Locate the cell with the specified text and output its [X, Y] center coordinate. 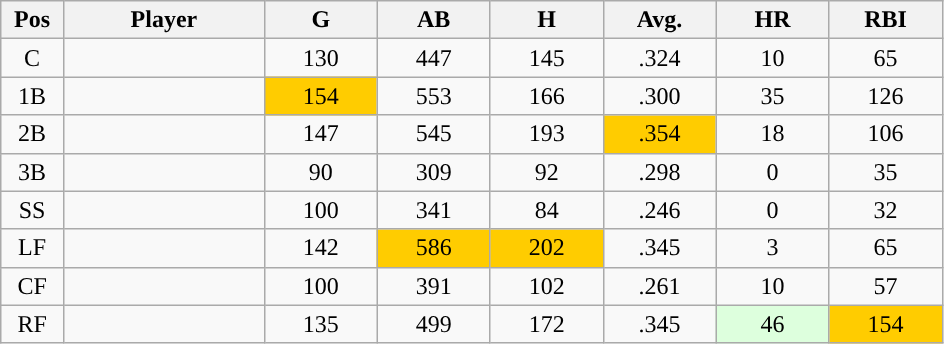
3 [772, 248]
SS [32, 210]
CF [32, 286]
RBI [886, 20]
1B [32, 96]
H [546, 20]
309 [434, 172]
545 [434, 134]
145 [546, 58]
202 [546, 248]
46 [772, 324]
.354 [660, 134]
Pos [32, 20]
.246 [660, 210]
.298 [660, 172]
.300 [660, 96]
391 [434, 286]
193 [546, 134]
499 [434, 324]
135 [320, 324]
RF [32, 324]
.261 [660, 286]
18 [772, 134]
447 [434, 58]
586 [434, 248]
LF [32, 248]
G [320, 20]
HR [772, 20]
106 [886, 134]
102 [546, 286]
C [32, 58]
57 [886, 286]
90 [320, 172]
130 [320, 58]
84 [546, 210]
32 [886, 210]
92 [546, 172]
2B [32, 134]
Player [164, 20]
172 [546, 324]
.324 [660, 58]
142 [320, 248]
147 [320, 134]
341 [434, 210]
Avg. [660, 20]
553 [434, 96]
AB [434, 20]
166 [546, 96]
126 [886, 96]
3B [32, 172]
